Detect which cell encompasses the target text, then output its (x, y) center coordinate. 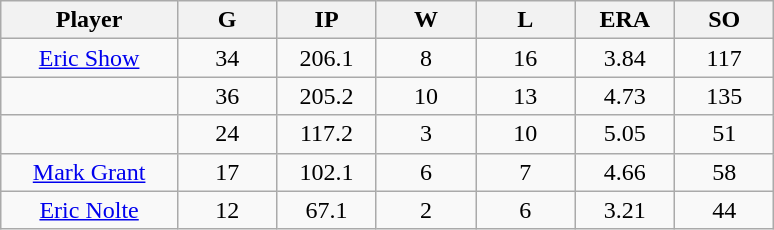
3 (426, 134)
5.05 (624, 134)
7 (526, 172)
L (526, 20)
Player (90, 20)
ERA (624, 20)
Mark Grant (90, 172)
4.66 (624, 172)
51 (724, 134)
G (226, 20)
16 (526, 58)
3.21 (624, 210)
IP (326, 20)
8 (426, 58)
13 (526, 96)
SO (724, 20)
17 (226, 172)
3.84 (624, 58)
4.73 (624, 96)
117 (724, 58)
58 (724, 172)
2 (426, 210)
Eric Nolte (90, 210)
205.2 (326, 96)
117.2 (326, 134)
135 (724, 96)
W (426, 20)
24 (226, 134)
206.1 (326, 58)
34 (226, 58)
12 (226, 210)
67.1 (326, 210)
36 (226, 96)
Eric Show (90, 58)
44 (724, 210)
102.1 (326, 172)
